Provide the (x, y) coordinate of the cell's center where the given text is located.  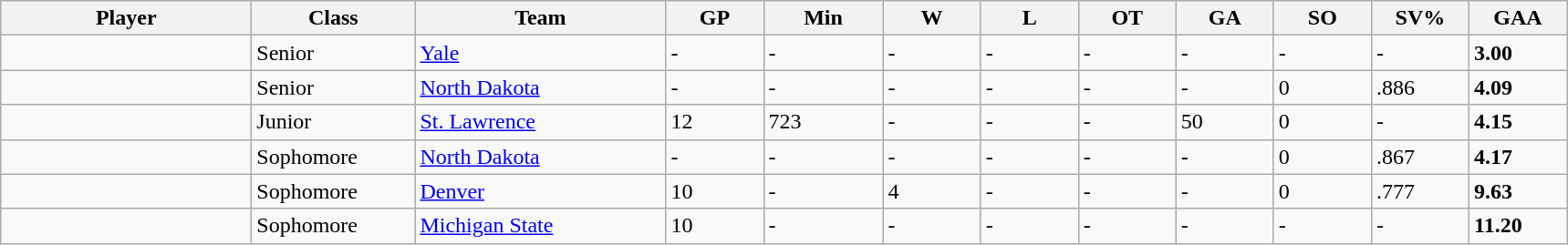
.777 (1419, 191)
Min (823, 18)
4.09 (1518, 87)
4.17 (1518, 157)
Michigan State (540, 226)
4 (932, 191)
50 (1224, 122)
OT (1127, 18)
GP (715, 18)
GA (1224, 18)
SV% (1419, 18)
12 (715, 122)
L (1029, 18)
3.00 (1518, 53)
Class (334, 18)
Player (126, 18)
9.63 (1518, 191)
723 (823, 122)
Yale (540, 53)
Team (540, 18)
W (932, 18)
.886 (1419, 87)
Junior (334, 122)
.867 (1419, 157)
GAA (1518, 18)
11.20 (1518, 226)
SO (1323, 18)
St. Lawrence (540, 122)
4.15 (1518, 122)
Denver (540, 191)
